Capture the cell that displays the provided text and extract its [x, y] central coordinate. 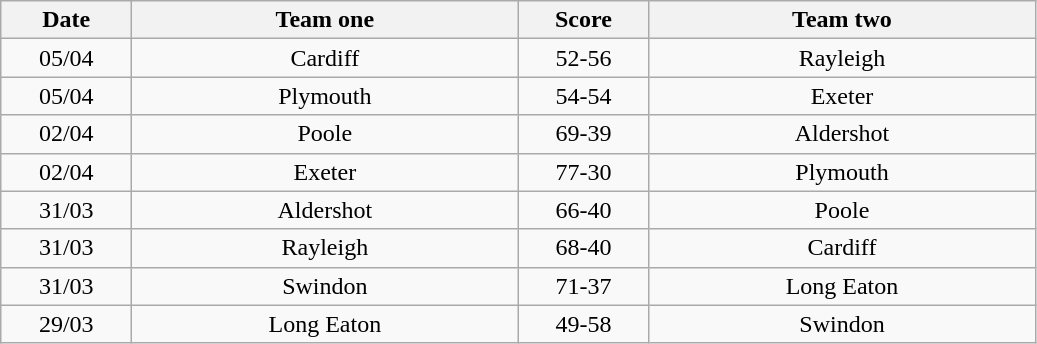
54-54 [584, 96]
Team two [842, 20]
29/03 [66, 324]
69-39 [584, 134]
Score [584, 20]
52-56 [584, 58]
77-30 [584, 172]
68-40 [584, 248]
71-37 [584, 286]
Team one [325, 20]
66-40 [584, 210]
49-58 [584, 324]
Date [66, 20]
